Capture the cell that displays the provided text and extract its (x, y) central coordinate. 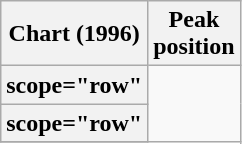
Chart (1996) (74, 34)
Peakposition (194, 34)
